Return the [X, Y] coordinate for the center point of the cell that contains the specified text.  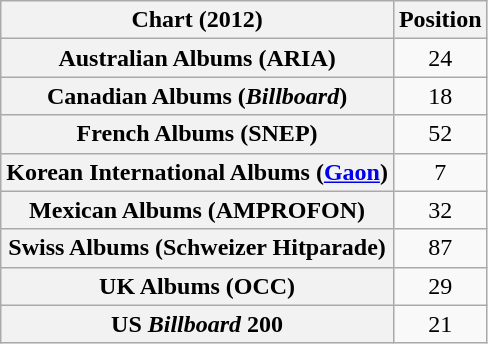
Australian Albums (ARIA) [198, 58]
Canadian Albums (Billboard) [198, 96]
52 [440, 134]
18 [440, 96]
Swiss Albums (Schweizer Hitparade) [198, 248]
21 [440, 324]
7 [440, 172]
Mexican Albums (AMPROFON) [198, 210]
29 [440, 286]
24 [440, 58]
32 [440, 210]
US Billboard 200 [198, 324]
Chart (2012) [198, 20]
87 [440, 248]
UK Albums (OCC) [198, 286]
Korean International Albums (Gaon) [198, 172]
French Albums (SNEP) [198, 134]
Position [440, 20]
